Output the [x, y] coordinate of the center of the cell containing the given text.  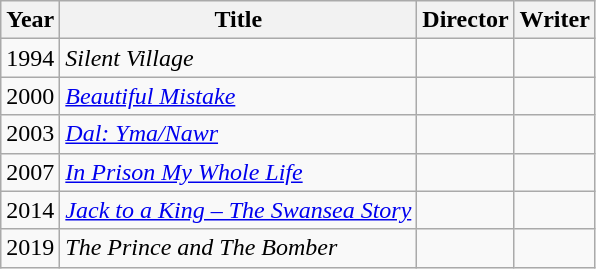
Director [466, 20]
2007 [30, 172]
1994 [30, 58]
2019 [30, 248]
Beautiful Mistake [238, 96]
2014 [30, 210]
Writer [554, 20]
Dal: Yma/Nawr [238, 134]
Title [238, 20]
Silent Village [238, 58]
In Prison My Whole Life [238, 172]
2000 [30, 96]
The Prince and The Bomber [238, 248]
Jack to a King – The Swansea Story [238, 210]
2003 [30, 134]
Year [30, 20]
